Output the (X, Y) coordinate of the center of the cell containing the given text.  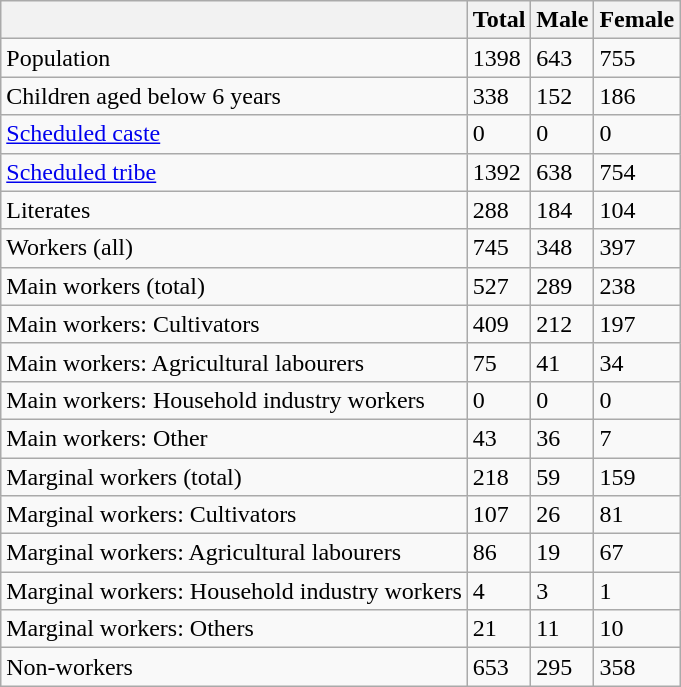
7 (637, 438)
36 (562, 438)
295 (562, 667)
67 (637, 553)
Marginal workers: Agricultural labourers (234, 553)
653 (499, 667)
43 (499, 438)
755 (637, 58)
212 (562, 324)
184 (562, 210)
643 (562, 58)
218 (499, 477)
104 (637, 210)
Total (499, 20)
19 (562, 553)
Main workers: Household industry workers (234, 400)
Scheduled tribe (234, 172)
Marginal workers (total) (234, 477)
Marginal workers: Household industry workers (234, 591)
Main workers: Cultivators (234, 324)
41 (562, 362)
638 (562, 172)
81 (637, 515)
Children aged below 6 years (234, 96)
107 (499, 515)
238 (637, 286)
338 (499, 96)
Non-workers (234, 667)
59 (562, 477)
Literates (234, 210)
Main workers: Agricultural labourers (234, 362)
Main workers (total) (234, 286)
1392 (499, 172)
745 (499, 248)
Marginal workers: Others (234, 629)
11 (562, 629)
Male (562, 20)
152 (562, 96)
186 (637, 96)
Workers (all) (234, 248)
Female (637, 20)
26 (562, 515)
75 (499, 362)
10 (637, 629)
Main workers: Other (234, 438)
4 (499, 591)
Scheduled caste (234, 134)
754 (637, 172)
409 (499, 324)
Population (234, 58)
21 (499, 629)
1 (637, 591)
3 (562, 591)
348 (562, 248)
197 (637, 324)
159 (637, 477)
86 (499, 553)
Marginal workers: Cultivators (234, 515)
34 (637, 362)
527 (499, 286)
358 (637, 667)
289 (562, 286)
288 (499, 210)
1398 (499, 58)
397 (637, 248)
